Identify which cell holds the provided text, then report its [x, y] central coordinate. 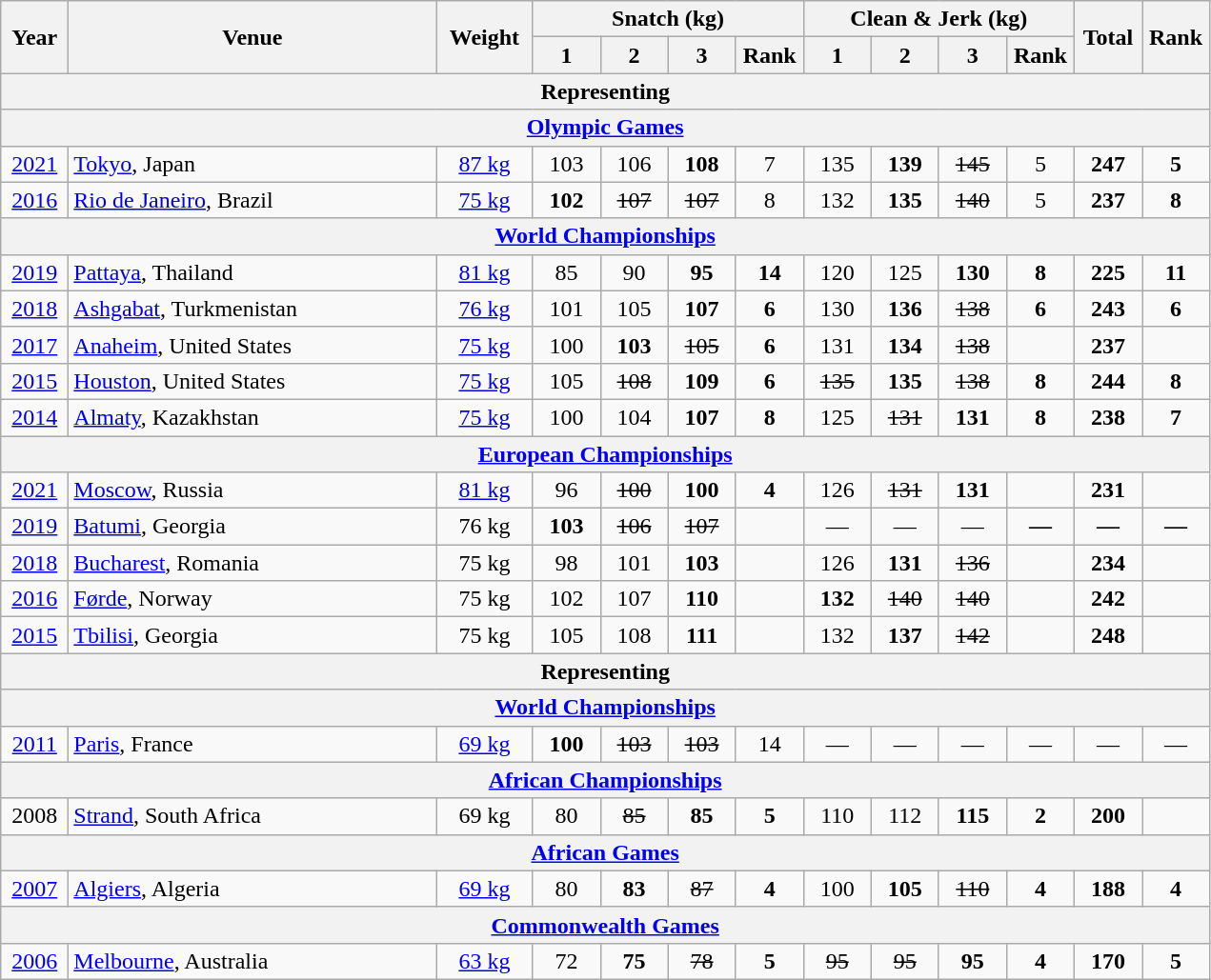
115 [972, 816]
2008 [34, 816]
145 [972, 164]
African Games [606, 852]
Olympic Games [606, 128]
Førde, Norway [252, 599]
238 [1107, 417]
2006 [34, 961]
Ashgabat, Turkmenistan [252, 309]
109 [701, 381]
200 [1107, 816]
Bucharest, Romania [252, 563]
Year [34, 37]
104 [635, 417]
139 [905, 164]
231 [1107, 490]
120 [837, 272]
Rio de Janeiro, Brazil [252, 200]
112 [905, 816]
83 [635, 889]
2011 [34, 744]
Snatch (kg) [668, 19]
Anaheim, United States [252, 345]
Venue [252, 37]
Batumi, Georgia [252, 527]
Strand, South Africa [252, 816]
Melbourne, Australia [252, 961]
Houston, United States [252, 381]
Clean & Jerk (kg) [939, 19]
247 [1107, 164]
Pattaya, Thailand [252, 272]
11 [1176, 272]
Paris, France [252, 744]
90 [635, 272]
European Championships [606, 454]
Almaty, Kazakhstan [252, 417]
63 kg [484, 961]
87 kg [484, 164]
Algiers, Algeria [252, 889]
Commonwealth Games [606, 925]
142 [972, 635]
78 [701, 961]
87 [701, 889]
Weight [484, 37]
75 [635, 961]
2007 [34, 889]
134 [905, 345]
244 [1107, 381]
242 [1107, 599]
234 [1107, 563]
Tbilisi, Georgia [252, 635]
188 [1107, 889]
137 [905, 635]
Tokyo, Japan [252, 164]
2017 [34, 345]
225 [1107, 272]
111 [701, 635]
96 [566, 490]
248 [1107, 635]
170 [1107, 961]
243 [1107, 309]
Total [1107, 37]
African Championships [606, 780]
98 [566, 563]
Moscow, Russia [252, 490]
72 [566, 961]
2014 [34, 417]
